Search for the cell housing the specified text and yield its (x, y) center coordinate. 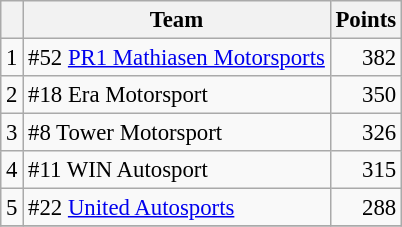
1 (12, 58)
315 (366, 170)
3 (12, 133)
Team (176, 20)
Points (366, 20)
#8 Tower Motorsport (176, 133)
2 (12, 95)
#18 Era Motorsport (176, 95)
5 (12, 208)
#11 WIN Autosport (176, 170)
288 (366, 208)
326 (366, 133)
#22 United Autosports (176, 208)
#52 PR1 Mathiasen Motorsports (176, 58)
4 (12, 170)
350 (366, 95)
382 (366, 58)
